Find where the given text appears and provide that cell's center as (X, Y) coordinate. 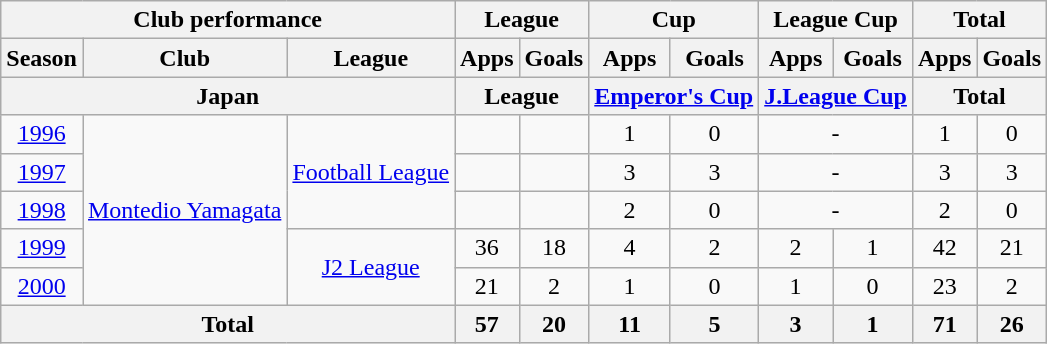
Club (184, 58)
Emperor's Cup (674, 96)
11 (630, 324)
1999 (42, 248)
Club performance (228, 20)
League Cup (836, 20)
57 (487, 324)
71 (944, 324)
18 (554, 248)
2000 (42, 286)
J.League Cup (836, 96)
26 (1012, 324)
Cup (674, 20)
36 (487, 248)
42 (944, 248)
Montedio Yamagata (184, 210)
4 (630, 248)
23 (944, 286)
1998 (42, 210)
1997 (42, 172)
20 (554, 324)
Japan (228, 96)
Season (42, 58)
1996 (42, 134)
Football League (371, 172)
J2 League (371, 267)
5 (714, 324)
